Detect which cell encompasses the target text, then output its [x, y] center coordinate. 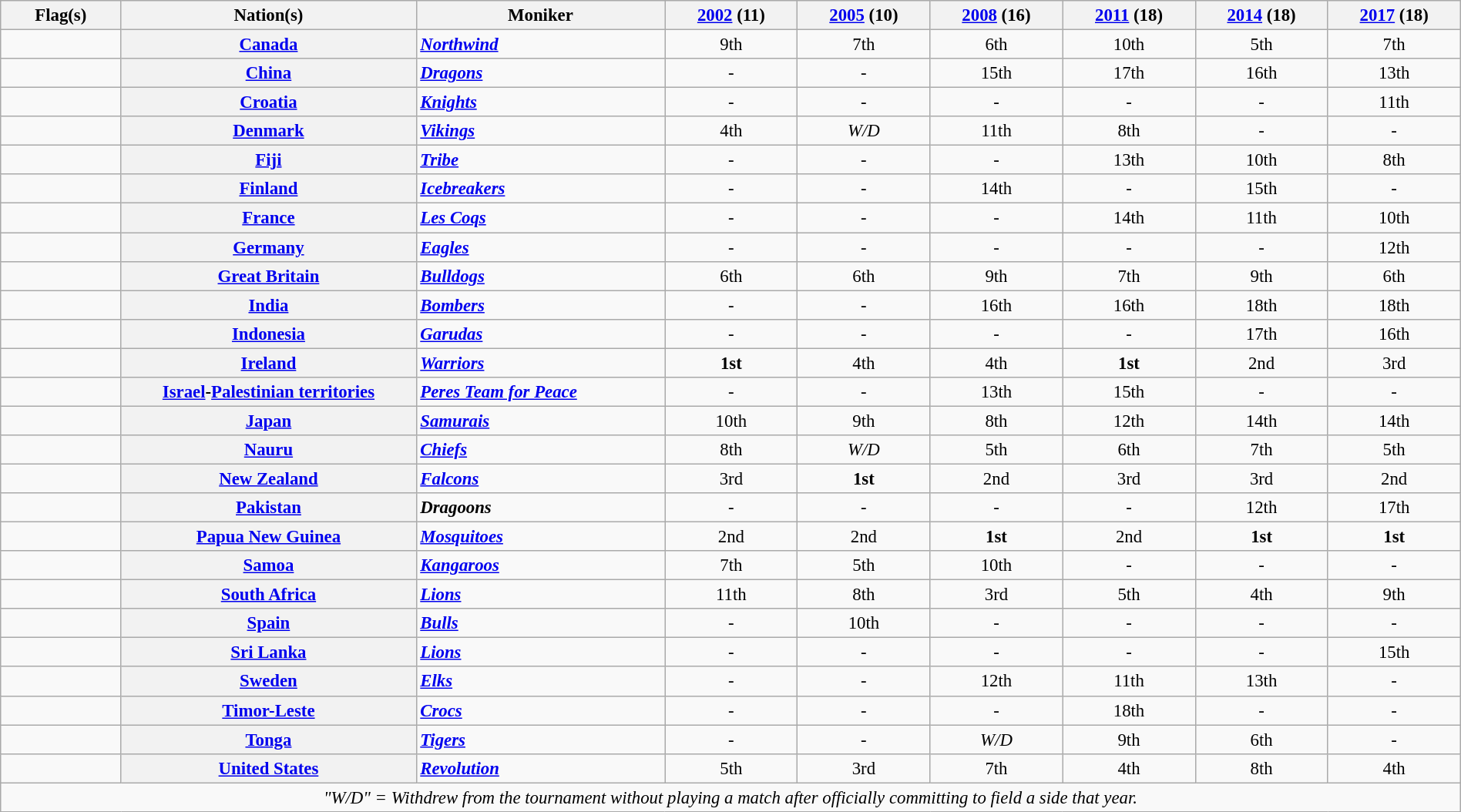
Flag(s) [61, 15]
Japan [268, 421]
2008 (16) [996, 15]
Les Coqs [541, 218]
Knights [541, 102]
Tonga [268, 740]
Sri Lanka [268, 653]
Ireland [268, 363]
Canada [268, 45]
Bulls [541, 623]
Kangaroos [541, 565]
Croatia [268, 102]
2005 (10) [864, 15]
Spain [268, 623]
Peres Team for Peace [541, 392]
Tigers [541, 740]
Nation(s) [268, 15]
New Zealand [268, 478]
Northwind [541, 45]
Mosquitoes [541, 537]
Warriors [541, 363]
Timor-Leste [268, 710]
Moniker [541, 15]
Israel-Palestinian territories [268, 392]
Crocs [541, 710]
Denmark [268, 131]
Nauru [268, 450]
Elks [541, 682]
Indonesia [268, 334]
India [268, 305]
Vikings [541, 131]
Great Britain [268, 276]
Samurais [541, 421]
Chiefs [541, 450]
2011 (18) [1129, 15]
2014 (18) [1261, 15]
2002 (11) [731, 15]
Samoa [268, 565]
Bulldogs [541, 276]
"W/D" = Withdrew from the tournament without playing a match after officially committing to field a side that year. [730, 797]
United States [268, 768]
Germany [268, 247]
Icebreakers [541, 189]
Dragons [541, 73]
Fiji [268, 160]
Dragoons [541, 508]
Sweden [268, 682]
Eagles [541, 247]
2017 (18) [1394, 15]
China [268, 73]
Finland [268, 189]
Falcons [541, 478]
Bombers [541, 305]
Papua New Guinea [268, 537]
France [268, 218]
Garudas [541, 334]
Revolution [541, 768]
Pakistan [268, 508]
South Africa [268, 595]
Tribe [541, 160]
